Return (X, Y) of the center of cell containing provided text 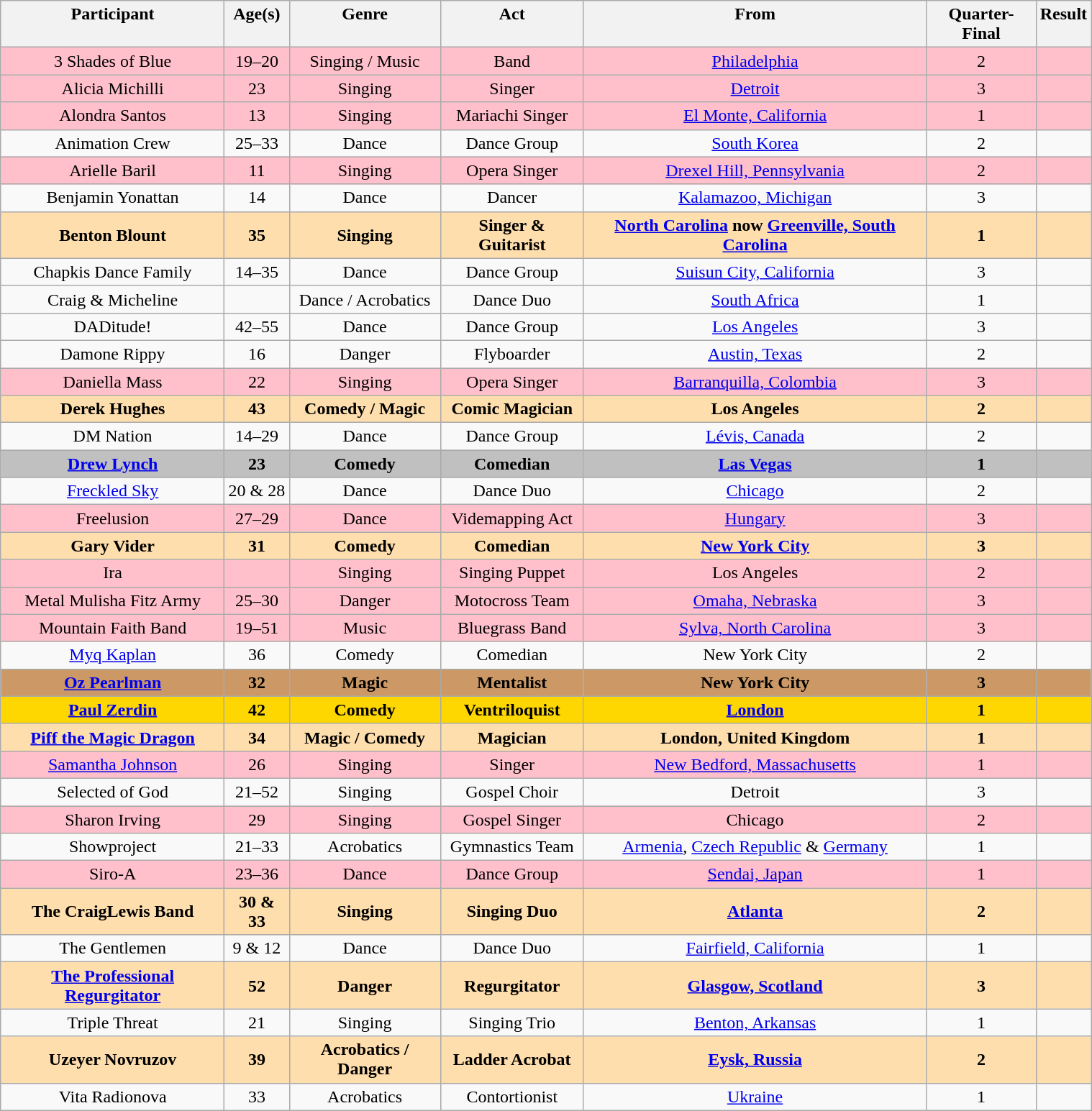
22 (257, 382)
Piff the Magic Dragon (112, 737)
25–30 (257, 600)
Arielle Baril (112, 170)
Gary Vider (112, 546)
Kalamazoo, Michigan (755, 198)
Benton, Arkansas (755, 1023)
Videmapping Act (512, 518)
Contortionist (512, 1097)
Sendai, Japan (755, 874)
16 (257, 354)
Participant (112, 24)
Austin, Texas (755, 354)
Chapkis Dance Family (112, 272)
Ladder Acrobat (512, 1060)
14 (257, 198)
Vita Radionova (112, 1097)
34 (257, 737)
Regurgitator (512, 985)
Mountain Faith Band (112, 628)
The Professional Regurgitator (112, 985)
Singing Trio (512, 1023)
Craig & Micheline (112, 299)
Magic / Comedy (365, 737)
Quarter-Final (981, 24)
Act (512, 24)
Animation Crew (112, 143)
New Bedford, Massachusetts (755, 764)
21–33 (257, 847)
London (755, 710)
39 (257, 1060)
14–29 (257, 436)
Gymnastics Team (512, 847)
13 (257, 116)
South Korea (755, 143)
Sharon Irving (112, 819)
52 (257, 985)
Las Vegas (755, 464)
Comic Magician (512, 409)
Oz Pearlman (112, 682)
Freckled Sky (112, 491)
Myq Kaplan (112, 655)
Singing / Music (365, 61)
Mariachi Singer (512, 116)
Atlanta (755, 912)
Fairfield, California (755, 948)
London, United Kingdom (755, 737)
Sylva, North Carolina (755, 628)
Siro-A (112, 874)
26 (257, 764)
21–52 (257, 792)
DADitude! (112, 326)
Metal Mulisha Fitz Army (112, 600)
Dance / Acrobatics (365, 299)
North Carolina now Greenville, South Carolina (755, 234)
Freelusion (112, 518)
Mentalist (512, 682)
30 & 33 (257, 912)
Singing Duo (512, 912)
Samantha Johnson (112, 764)
Showproject (112, 847)
3 Shades of Blue (112, 61)
Benton Blount (112, 234)
Singer & Guitarist (512, 234)
Barranquilla, Colombia (755, 382)
27–29 (257, 518)
21 (257, 1023)
Alondra Santos (112, 116)
El Monte, California (755, 116)
Gospel Singer (512, 819)
Gospel Choir (512, 792)
Age(s) (257, 24)
29 (257, 819)
Glasgow, Scotland (755, 985)
20 & 28 (257, 491)
23–36 (257, 874)
Benjamin Yonattan (112, 198)
Philadelphia (755, 61)
Dancer (512, 198)
From (755, 24)
14–35 (257, 272)
The CraigLewis Band (112, 912)
35 (257, 234)
Singing Puppet (512, 573)
Damone Rippy (112, 354)
Motocross Team (512, 600)
Eysk, Russia (755, 1060)
32 (257, 682)
Selected of God (112, 792)
Magic (365, 682)
Triple Threat (112, 1023)
Result (1063, 24)
Flyboarder (512, 354)
19–20 (257, 61)
Ukraine (755, 1097)
19–51 (257, 628)
Band (512, 61)
Suisun City, California (755, 272)
Drexel Hill, Pennsylvania (755, 170)
Music (365, 628)
42–55 (257, 326)
The Gentlemen (112, 948)
Ira (112, 573)
DM Nation (112, 436)
Bluegrass Band (512, 628)
11 (257, 170)
31 (257, 546)
36 (257, 655)
33 (257, 1097)
Paul Zerdin (112, 710)
Armenia, Czech Republic & Germany (755, 847)
Comedy / Magic (365, 409)
9 & 12 (257, 948)
Derek Hughes (112, 409)
South Africa (755, 299)
Daniella Mass (112, 382)
Lévis, Canada (755, 436)
Drew Lynch (112, 464)
Ventriloquist (512, 710)
Magician (512, 737)
43 (257, 409)
Alicia Michilli (112, 88)
42 (257, 710)
Hungary (755, 518)
Uzeyer Novruzov (112, 1060)
25–33 (257, 143)
Genre (365, 24)
Acrobatics / Danger (365, 1060)
Omaha, Nebraska (755, 600)
